For the text-containing cell, return its midpoint in (X, Y) coordinate format. 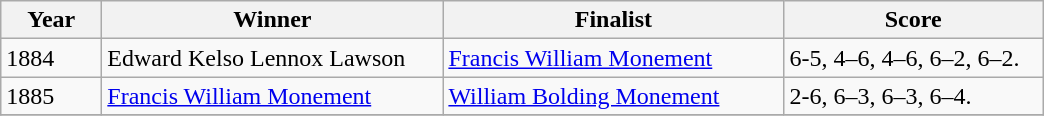
Edward Kelso Lennox Lawson (272, 58)
Year (52, 20)
William Bolding Monement (614, 96)
Winner (272, 20)
6-5, 4–6, 4–6, 6–2, 6–2. (914, 58)
2-6, 6–3, 6–3, 6–4. (914, 96)
1885 (52, 96)
Finalist (614, 20)
Score (914, 20)
1884 (52, 58)
